Output the (x, y) coordinate of the center of the cell containing the given text.  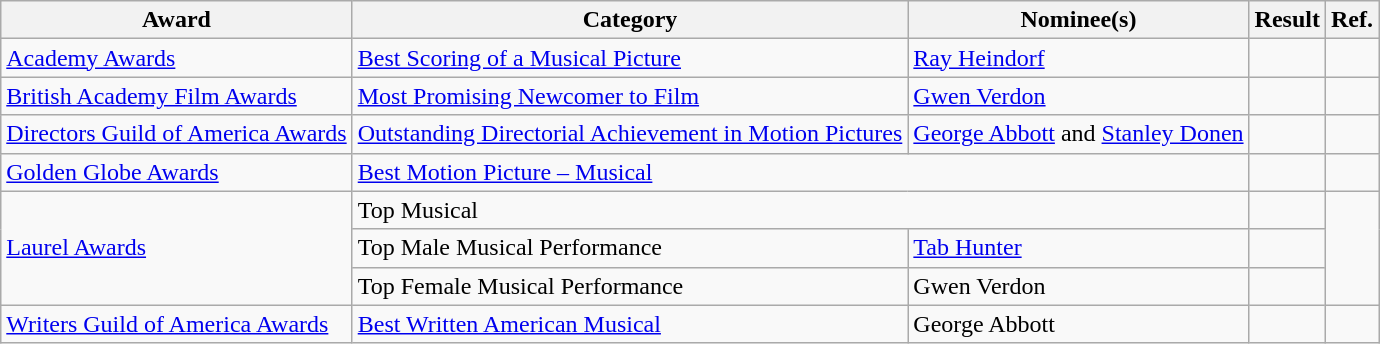
Directors Guild of America Awards (176, 134)
Academy Awards (176, 58)
Top Male Musical Performance (630, 248)
Writers Guild of America Awards (176, 324)
Golden Globe Awards (176, 172)
Nominee(s) (1078, 20)
George Abbott (1078, 324)
George Abbott and Stanley Donen (1078, 134)
Best Motion Picture – Musical (800, 172)
Top Musical (800, 210)
British Academy Film Awards (176, 96)
Result (1287, 20)
Laurel Awards (176, 248)
Best Written American Musical (630, 324)
Ray Heindorf (1078, 58)
Outstanding Directorial Achievement in Motion Pictures (630, 134)
Category (630, 20)
Top Female Musical Performance (630, 286)
Award (176, 20)
Ref. (1352, 20)
Best Scoring of a Musical Picture (630, 58)
Tab Hunter (1078, 248)
Most Promising Newcomer to Film (630, 96)
